Detect which cell encompasses the target text, then output its (x, y) center coordinate. 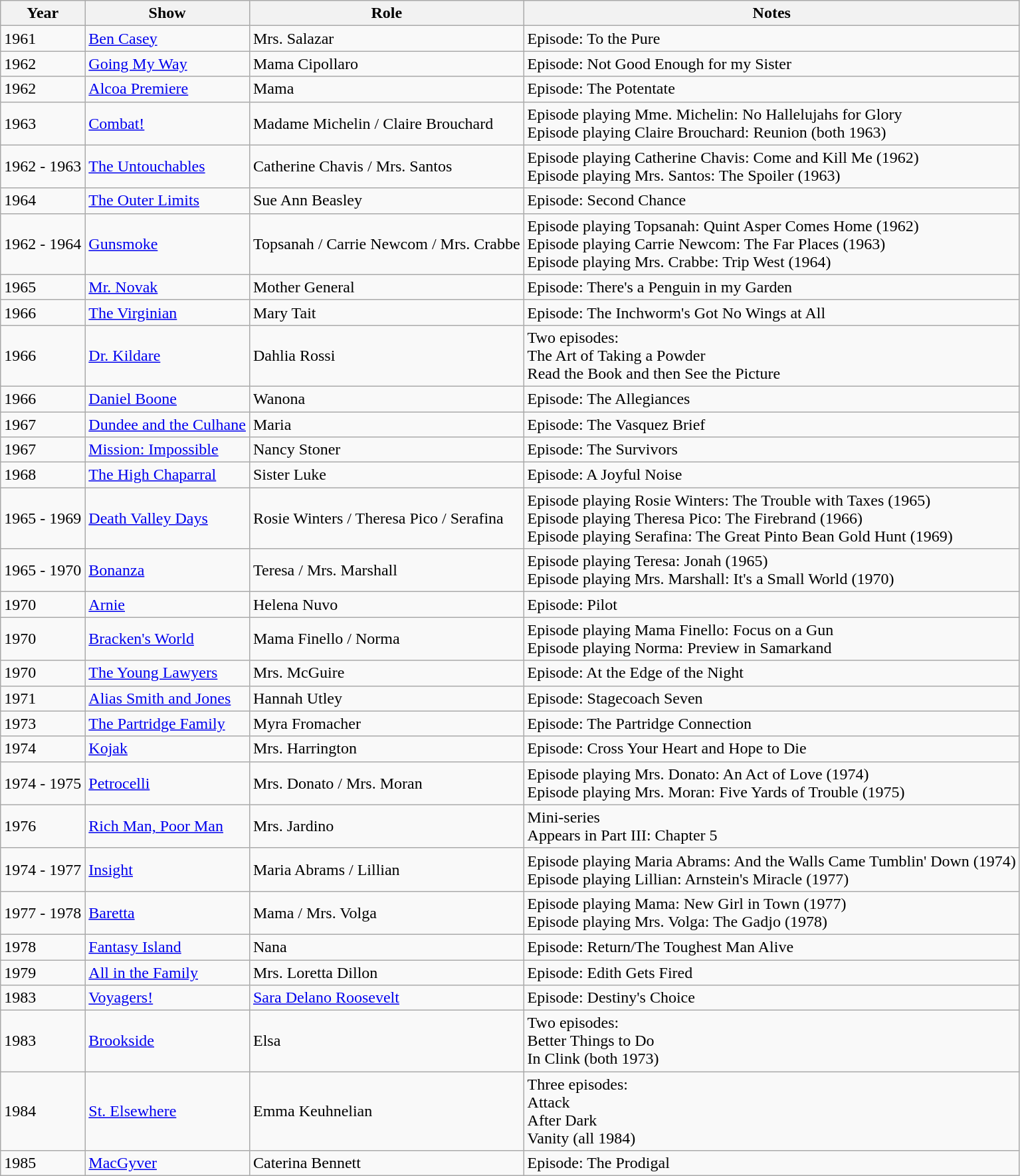
Insight (167, 869)
Role (387, 13)
1964 (43, 201)
1965 (43, 287)
Episode: The Vasquez Brief (771, 425)
Episode: Return/The Toughest Man Alive (771, 947)
MacGyver (167, 1163)
1973 (43, 724)
1979 (43, 972)
Mini-seriesAppears in Part III: Chapter 5 (771, 827)
Dr. Kildare (167, 355)
Episode playing Catherine Chavis: Come and Kill Me (1962)Episode playing Mrs. Santos: The Spoiler (1963) (771, 166)
Sara Delano Roosevelt (387, 998)
1978 (43, 947)
Mrs. Loretta Dillon (387, 972)
1984 (43, 1111)
Hannah Utley (387, 698)
Year (43, 13)
1968 (43, 475)
Episode: The Inchworm's Got No Wings at All (771, 312)
Arnie (167, 605)
1974 (43, 749)
Show (167, 13)
The Outer Limits (167, 201)
Mrs. Harrington (387, 749)
Episode: To the Pure (771, 39)
1962 - 1963 (43, 166)
Catherine Chavis / Mrs. Santos (387, 166)
Bonanza (167, 570)
1961 (43, 39)
Episode playing Mama Finello: Focus on a GunEpisode playing Norma: Preview in Samarkand (771, 639)
1965 - 1970 (43, 570)
Helena Nuvo (387, 605)
The Untouchables (167, 166)
Episode: Destiny's Choice (771, 998)
Madame Michelin / Claire Brouchard (387, 124)
Mama Cipollaro (387, 64)
Mother General (387, 287)
1962 - 1964 (43, 244)
Episode playing Teresa: Jonah (1965)Episode playing Mrs. Marshall: It's a Small World (1970) (771, 570)
Petrocelli (167, 783)
Episode: The Survivors (771, 450)
Episode: At the Edge of the Night (771, 673)
Sister Luke (387, 475)
Topsanah / Carrie Newcom / Mrs. Crabbe (387, 244)
Dundee and the Culhane (167, 425)
Episode: The Partridge Connection (771, 724)
Episode: The Allegiances (771, 399)
Wanona (387, 399)
Ben Casey (167, 39)
Baretta (167, 913)
Mama / Mrs. Volga (387, 913)
Daniel Boone (167, 399)
Episode: Edith Gets Fired (771, 972)
Emma Keuhnelian (387, 1111)
1974 - 1977 (43, 869)
Episode: Second Chance (771, 201)
Episode: Stagecoach Seven (771, 698)
Rosie Winters / Theresa Pico / Serafina (387, 518)
Caterina Bennett (387, 1163)
Mama Finello / Norma (387, 639)
Gunsmoke (167, 244)
1974 - 1975 (43, 783)
1971 (43, 698)
Voyagers! (167, 998)
Mrs. Donato / Mrs. Moran (387, 783)
Mrs. Salazar (387, 39)
1965 - 1969 (43, 518)
Rich Man, Poor Man (167, 827)
1976 (43, 827)
The High Chaparral (167, 475)
Mrs. Jardino (387, 827)
Episode: Not Good Enough for my Sister (771, 64)
Episode: The Potentate (771, 89)
Nana (387, 947)
Episode: There's a Penguin in my Garden (771, 287)
Death Valley Days (167, 518)
Teresa / Mrs. Marshall (387, 570)
Episode: Pilot (771, 605)
Sue Ann Beasley (387, 201)
The Partridge Family (167, 724)
Mission: Impossible (167, 450)
Myra Fromacher (387, 724)
Kojak (167, 749)
Nancy Stoner (387, 450)
Episode playing Mme. Michelin: No Hallelujahs for GloryEpisode playing Claire Brouchard: Reunion (both 1963) (771, 124)
The Young Lawyers (167, 673)
St. Elsewhere (167, 1111)
Episode: Cross Your Heart and Hope to Die (771, 749)
Brookside (167, 1041)
Elsa (387, 1041)
Combat! (167, 124)
Two episodes:The Art of Taking a PowderRead the Book and then See the Picture (771, 355)
1963 (43, 124)
Episode: A Joyful Noise (771, 475)
Alias Smith and Jones (167, 698)
Fantasy Island (167, 947)
Two episodes:Better Things to DoIn Clink (both 1973) (771, 1041)
Three episodes:AttackAfter DarkVanity (all 1984) (771, 1111)
Episode playing Mrs. Donato: An Act of Love (1974)Episode playing Mrs. Moran: Five Yards of Trouble (1975) (771, 783)
Episode playing Mama: New Girl in Town (1977)Episode playing Mrs. Volga: The Gadjo (1978) (771, 913)
Maria Abrams / Lillian (387, 869)
Dahlia Rossi (387, 355)
1977 - 1978 (43, 913)
Mr. Novak (167, 287)
Mama (387, 89)
Mary Tait (387, 312)
Maria (387, 425)
Bracken's World (167, 639)
Episode: The Prodigal (771, 1163)
Going My Way (167, 64)
All in the Family (167, 972)
Notes (771, 13)
The Virginian (167, 312)
1985 (43, 1163)
Episode playing Maria Abrams: And the Walls Came Tumblin' Down (1974)Episode playing Lillian: Arnstein's Miracle (1977) (771, 869)
Mrs. McGuire (387, 673)
Alcoa Premiere (167, 89)
